For the text-containing cell, return its midpoint in [X, Y] coordinate format. 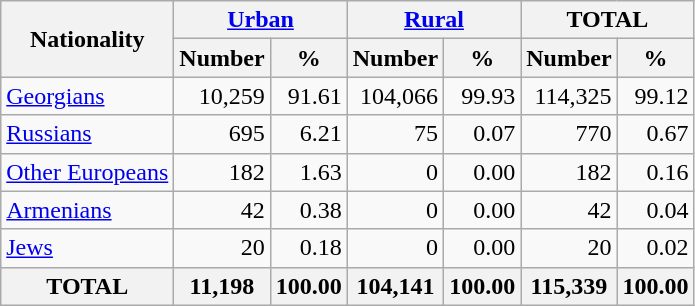
115,339 [569, 286]
104,066 [395, 96]
0.18 [308, 248]
Jews [88, 248]
0.67 [656, 134]
10,259 [222, 96]
Russians [88, 134]
99.93 [482, 96]
0.16 [656, 172]
99.12 [656, 96]
770 [569, 134]
114,325 [569, 96]
Rural [434, 20]
Armenians [88, 210]
0.02 [656, 248]
6.21 [308, 134]
Nationality [88, 39]
1.63 [308, 172]
Other Europeans [88, 172]
Georgians [88, 96]
104,141 [395, 286]
11,198 [222, 286]
91.61 [308, 96]
0.38 [308, 210]
695 [222, 134]
Urban [260, 20]
0.04 [656, 210]
0.07 [482, 134]
75 [395, 134]
